Provide the (x, y) coordinate of the cell's center where the given text is located.  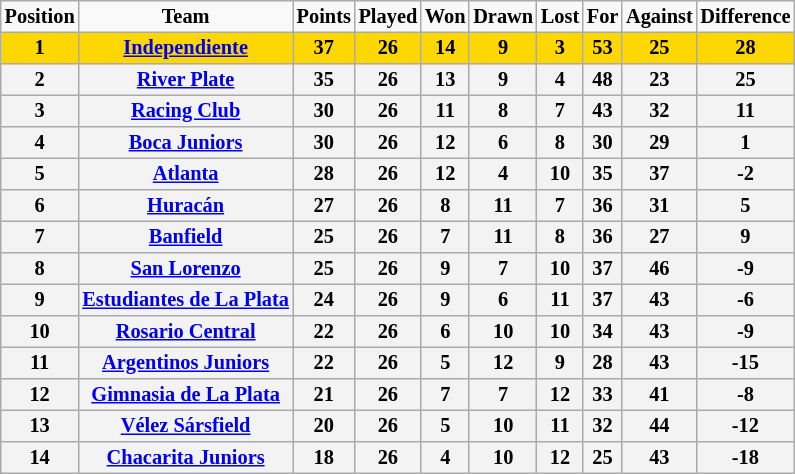
24 (324, 300)
Lost (560, 17)
44 (659, 426)
Rosario Central (185, 332)
20 (324, 426)
River Plate (185, 80)
Against (659, 17)
Racing Club (185, 111)
Vélez Sársfield (185, 426)
San Lorenzo (185, 269)
Difference (746, 17)
34 (602, 332)
2 (40, 80)
Position (40, 17)
Points (324, 17)
53 (602, 48)
-8 (746, 395)
Huracán (185, 206)
Drawn (503, 17)
46 (659, 269)
Estudiantes de La Plata (185, 300)
29 (659, 143)
Independiente (185, 48)
-12 (746, 426)
Won (445, 17)
Boca Juniors (185, 143)
Played (388, 17)
31 (659, 206)
-15 (746, 363)
41 (659, 395)
Team (185, 17)
Argentinos Juniors (185, 363)
-2 (746, 174)
-6 (746, 300)
Banfield (185, 237)
Chacarita Juniors (185, 458)
48 (602, 80)
18 (324, 458)
23 (659, 80)
21 (324, 395)
Atlanta (185, 174)
-18 (746, 458)
For (602, 17)
Gimnasia de La Plata (185, 395)
33 (602, 395)
